Capture the cell that displays the provided text and extract its (X, Y) central coordinate. 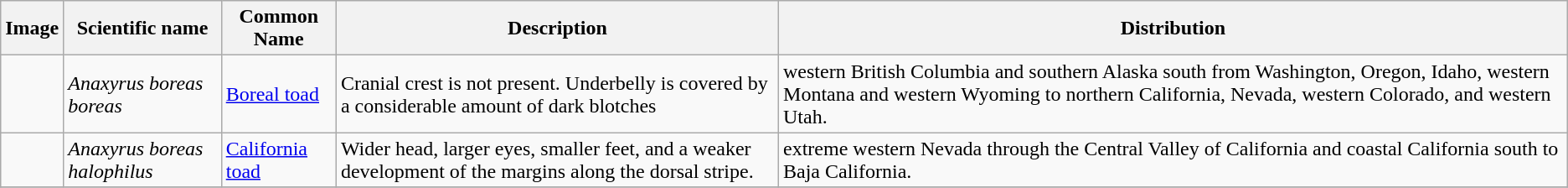
California toad (278, 159)
Anaxyrus boreas boreas (142, 94)
Distribution (1173, 29)
Cranial crest is not present. Underbelly is covered by a considerable amount of dark blotches (557, 94)
Anaxyrus boreas halophilus (142, 159)
Description (557, 29)
Common Name (278, 29)
Scientific name (142, 29)
Wider head, larger eyes, smaller feet, and a weaker development of the margins along the dorsal stripe. (557, 159)
extreme western Nevada through the Central Valley of California and coastal California south to Baja California. (1173, 159)
Image (32, 29)
Boreal toad (278, 94)
